For the text-containing cell, return its midpoint in (X, Y) coordinate format. 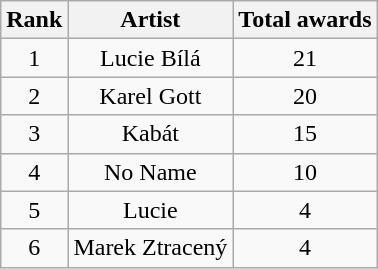
Artist (150, 20)
1 (34, 58)
20 (305, 96)
2 (34, 96)
Lucie (150, 210)
Lucie Bílá (150, 58)
3 (34, 134)
No Name (150, 172)
21 (305, 58)
Kabát (150, 134)
Karel Gott (150, 96)
10 (305, 172)
5 (34, 210)
Marek Ztracený (150, 248)
6 (34, 248)
15 (305, 134)
Total awards (305, 20)
Rank (34, 20)
